For the text-containing cell, return its midpoint in (X, Y) coordinate format. 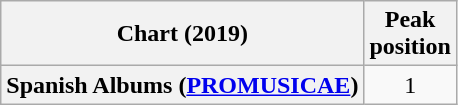
Spanish Albums (PROMUSICAE) (182, 85)
1 (410, 85)
Peakposition (410, 34)
Chart (2019) (182, 34)
